Return [X, Y] of the center of cell containing provided text 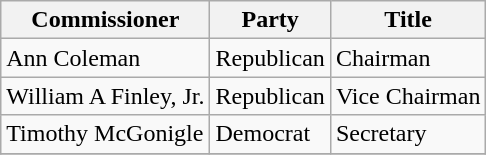
Secretary [408, 134]
Vice Chairman [408, 96]
Chairman [408, 58]
Commissioner [106, 20]
Democrat [270, 134]
Timothy McGonigle [106, 134]
William A Finley, Jr. [106, 96]
Ann Coleman [106, 58]
Title [408, 20]
Party [270, 20]
